Output the (x, y) coordinate of the center of the cell containing the given text.  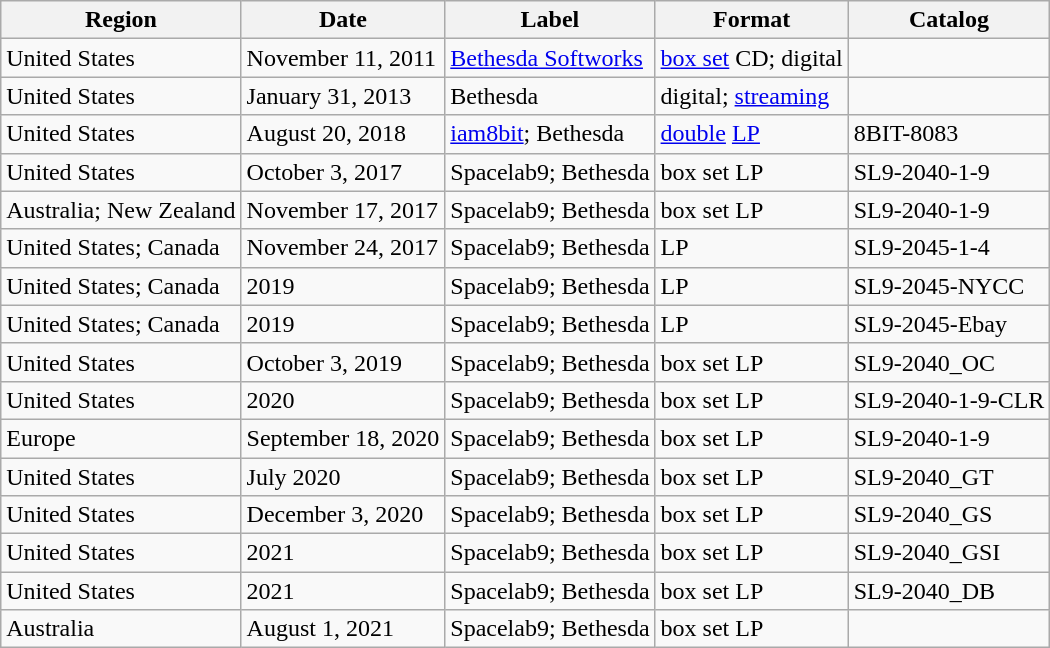
Label (550, 20)
August 1, 2021 (343, 629)
Europe (121, 438)
August 20, 2018 (343, 134)
SL9-2045-Ebay (949, 324)
SL9-2040-1-9-CLR (949, 400)
Bethesda (550, 96)
November 24, 2017 (343, 248)
Catalog (949, 20)
January 31, 2013 (343, 96)
SL9-2040_GSI (949, 553)
2020 (343, 400)
SL9-2040_GS (949, 515)
October 3, 2019 (343, 362)
Region (121, 20)
Australia; New Zealand (121, 210)
iam8bit; Bethesda (550, 134)
Bethesda Softworks (550, 58)
November 17, 2017 (343, 210)
SL9-2040_OC (949, 362)
Format (752, 20)
double LP (752, 134)
box set CD; digital (752, 58)
July 2020 (343, 477)
SL9-2045-NYCC (949, 286)
October 3, 2017 (343, 172)
digital; streaming (752, 96)
December 3, 2020 (343, 515)
SL9-2040_DB (949, 591)
Australia (121, 629)
SL9-2045-1-4 (949, 248)
8BIT-8083 (949, 134)
September 18, 2020 (343, 438)
SL9-2040_GT (949, 477)
Date (343, 20)
November 11, 2011 (343, 58)
